For the text-containing cell, return its midpoint in [x, y] coordinate format. 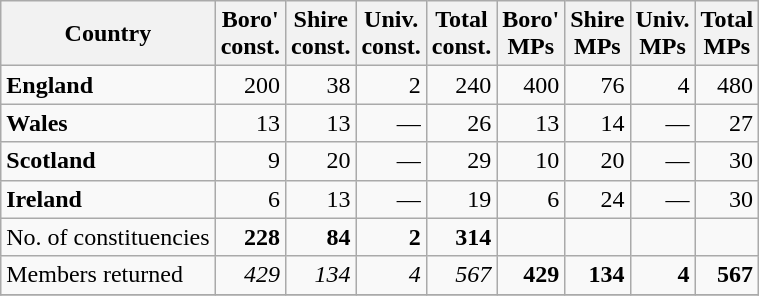
10 [531, 161]
84 [321, 237]
480 [727, 85]
Ireland [108, 199]
Shireconst. [321, 34]
9 [250, 161]
England [108, 85]
Total MPs [727, 34]
38 [321, 85]
19 [461, 199]
No. of constituencies [108, 237]
Univ.const. [391, 34]
Country [108, 34]
Boro'const. [250, 34]
Members returned [108, 275]
26 [461, 123]
Univ.MPs [662, 34]
14 [598, 123]
Boro'MPs [531, 34]
Wales [108, 123]
200 [250, 85]
27 [727, 123]
29 [461, 161]
240 [461, 85]
ShireMPs [598, 34]
314 [461, 237]
400 [531, 85]
76 [598, 85]
24 [598, 199]
Scotland [108, 161]
228 [250, 237]
Totalconst. [461, 34]
